Identify which cell holds the provided text, then report its (x, y) central coordinate. 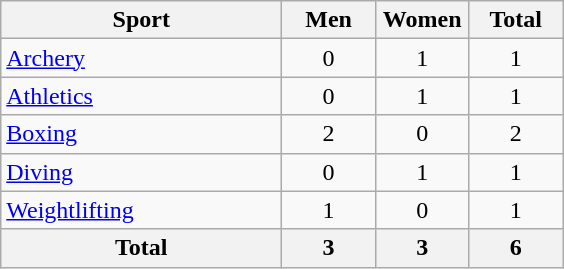
Sport (142, 20)
Athletics (142, 96)
Men (329, 20)
Boxing (142, 134)
Diving (142, 172)
Archery (142, 58)
Weightlifting (142, 210)
Women (422, 20)
6 (516, 248)
